Return the (x, y) coordinate for the center point of the cell that contains the specified text.  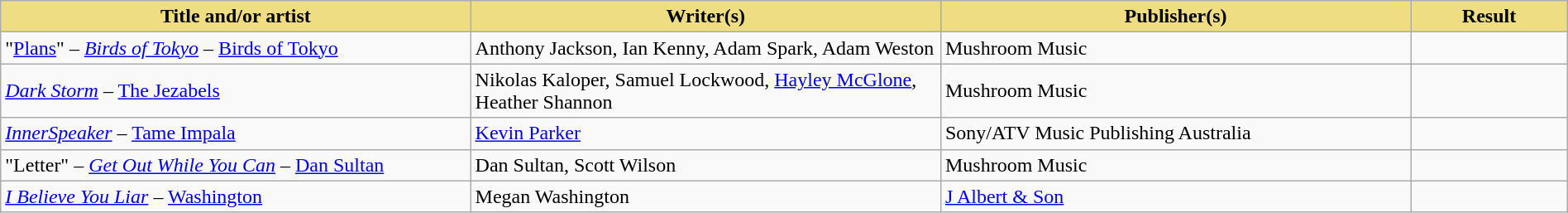
I Believe You Liar – Washington (236, 196)
J Albert & Son (1175, 196)
Kevin Parker (705, 133)
Publisher(s) (1175, 17)
Dan Sultan, Scott Wilson (705, 165)
Result (1489, 17)
Nikolas Kaloper, Samuel Lockwood, Hayley McGlone, Heather Shannon (705, 91)
Anthony Jackson, Ian Kenny, Adam Spark, Adam Weston (705, 48)
"Plans" – Birds of Tokyo – Birds of Tokyo (236, 48)
InnerSpeaker – Tame Impala (236, 133)
Writer(s) (705, 17)
Megan Washington (705, 196)
Dark Storm – The Jezabels (236, 91)
Sony/ATV Music Publishing Australia (1175, 133)
"Letter" – Get Out While You Can – Dan Sultan (236, 165)
Title and/or artist (236, 17)
